Search for the cell housing the specified text and yield its [x, y] center coordinate. 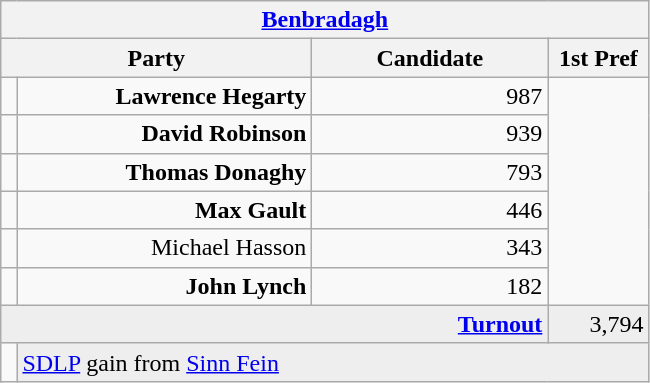
Max Gault [164, 210]
Lawrence Hegarty [164, 96]
793 [430, 172]
Party [156, 58]
3,794 [598, 324]
343 [430, 248]
939 [430, 134]
Candidate [430, 58]
SDLP gain from Sinn Fein [333, 362]
987 [430, 96]
446 [430, 210]
Michael Hasson [164, 248]
John Lynch [164, 286]
Benbradagh [325, 20]
David Robinson [164, 134]
Thomas Donaghy [164, 172]
182 [430, 286]
1st Pref [598, 58]
Turnout [274, 324]
